Pinpoint the cell where the given text exists, returning its [X, Y] midpoint coordinate. 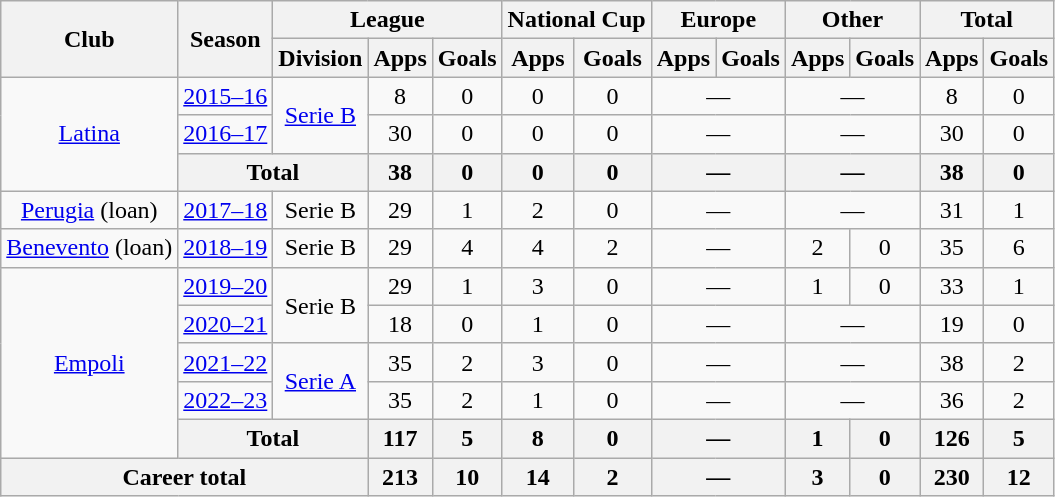
Benevento (loan) [90, 248]
31 [952, 210]
10 [467, 477]
2018–19 [226, 248]
Serie A [320, 381]
Other [852, 20]
2016–17 [226, 134]
33 [952, 286]
League [388, 20]
Division [320, 58]
36 [952, 400]
Europe [718, 20]
230 [952, 477]
Career total [184, 477]
19 [952, 324]
Latina [90, 134]
18 [400, 324]
14 [538, 477]
213 [400, 477]
2020–21 [226, 324]
2022–23 [226, 400]
Season [226, 39]
2021–22 [226, 362]
National Cup [576, 20]
2019–20 [226, 286]
2015–16 [226, 96]
126 [952, 438]
Club [90, 39]
2017–18 [226, 210]
12 [1019, 477]
117 [400, 438]
Perugia (loan) [90, 210]
6 [1019, 248]
Empoli [90, 362]
